Find where the given text appears and provide that cell's center as [x, y] coordinate. 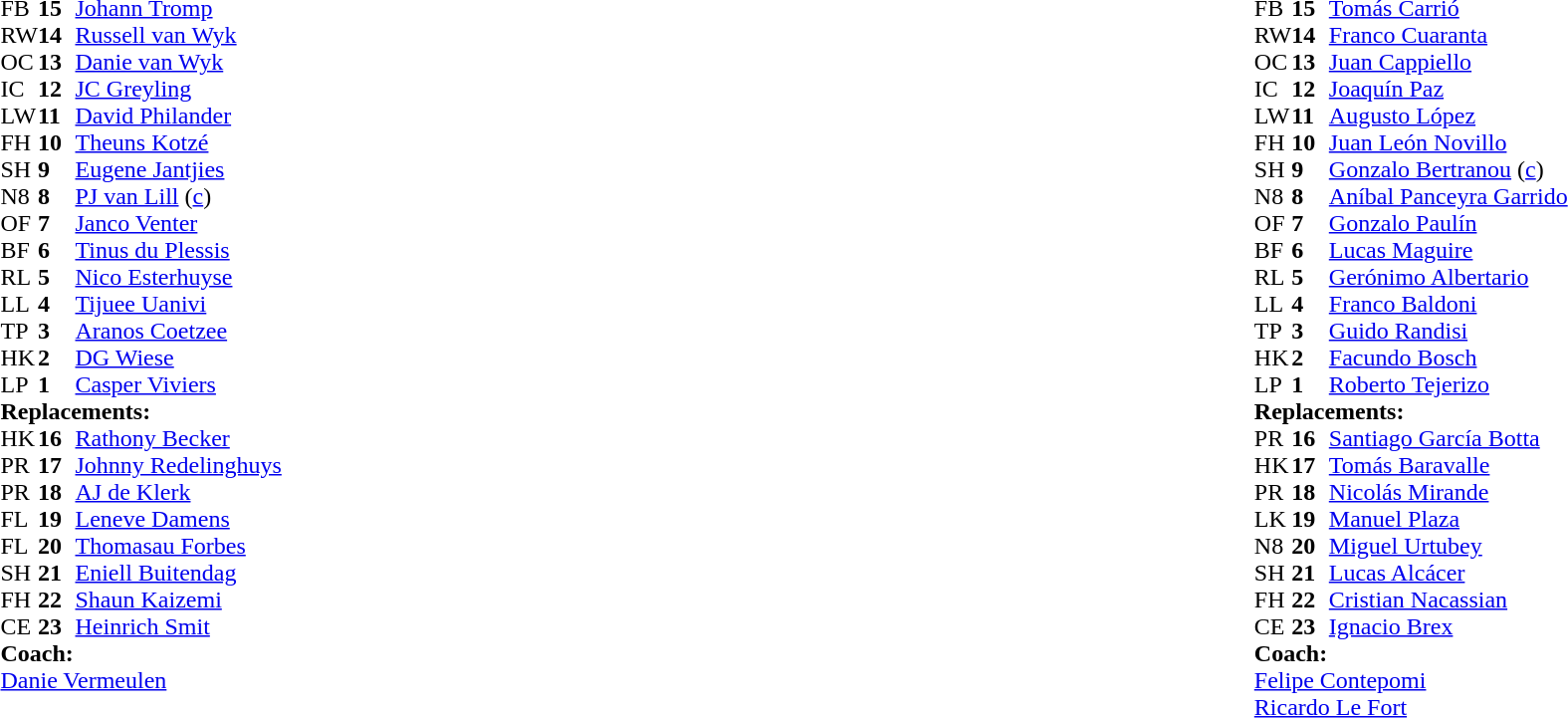
JC Greyling [179, 90]
Franco Cuaranta [1449, 36]
Gonzalo Paulín [1449, 223]
Aranos Coetzee [179, 331]
Theuns Kotzé [179, 143]
Franco Baldoni [1449, 305]
Gonzalo Bertranou (c) [1449, 169]
Nicolás Mirande [1449, 492]
Manuel Plaza [1449, 520]
Miguel Urtubey [1449, 546]
Eniell Buitendag [179, 574]
Gerónimo Albertario [1449, 277]
Danie van Wyk [179, 62]
Eugene Jantjies [179, 169]
David Philander [179, 116]
LK [1273, 520]
Lucas Alcácer [1449, 574]
Augusto López [1449, 116]
Nico Esterhuyse [179, 277]
AJ de Klerk [179, 492]
Thomasau Forbes [179, 546]
Facundo Bosch [1449, 359]
Aníbal Panceyra Garrido [1449, 197]
Guido Randisi [1449, 331]
Russell van Wyk [179, 36]
Janco Venter [179, 223]
Joaquín Paz [1449, 90]
Johnny Redelinghuys [179, 466]
PJ van Lill (c) [179, 197]
Danie Vermeulen [140, 681]
Tijuee Uanivi [179, 305]
Tinus du Plessis [179, 251]
Juan León Novillo [1449, 143]
Santiago García Botta [1449, 438]
Roberto Tejerizo [1449, 384]
Tomás Baravalle [1449, 466]
Lucas Maguire [1449, 251]
DG Wiese [179, 359]
Heinrich Smit [179, 627]
Rathony Becker [179, 438]
Juan Cappiello [1449, 62]
Casper Viviers [179, 384]
Shaun Kaizemi [179, 599]
Leneve Damens [179, 520]
Ignacio Brex [1449, 627]
Cristian Nacassian [1449, 599]
